For the text-containing cell, return its midpoint in [X, Y] coordinate format. 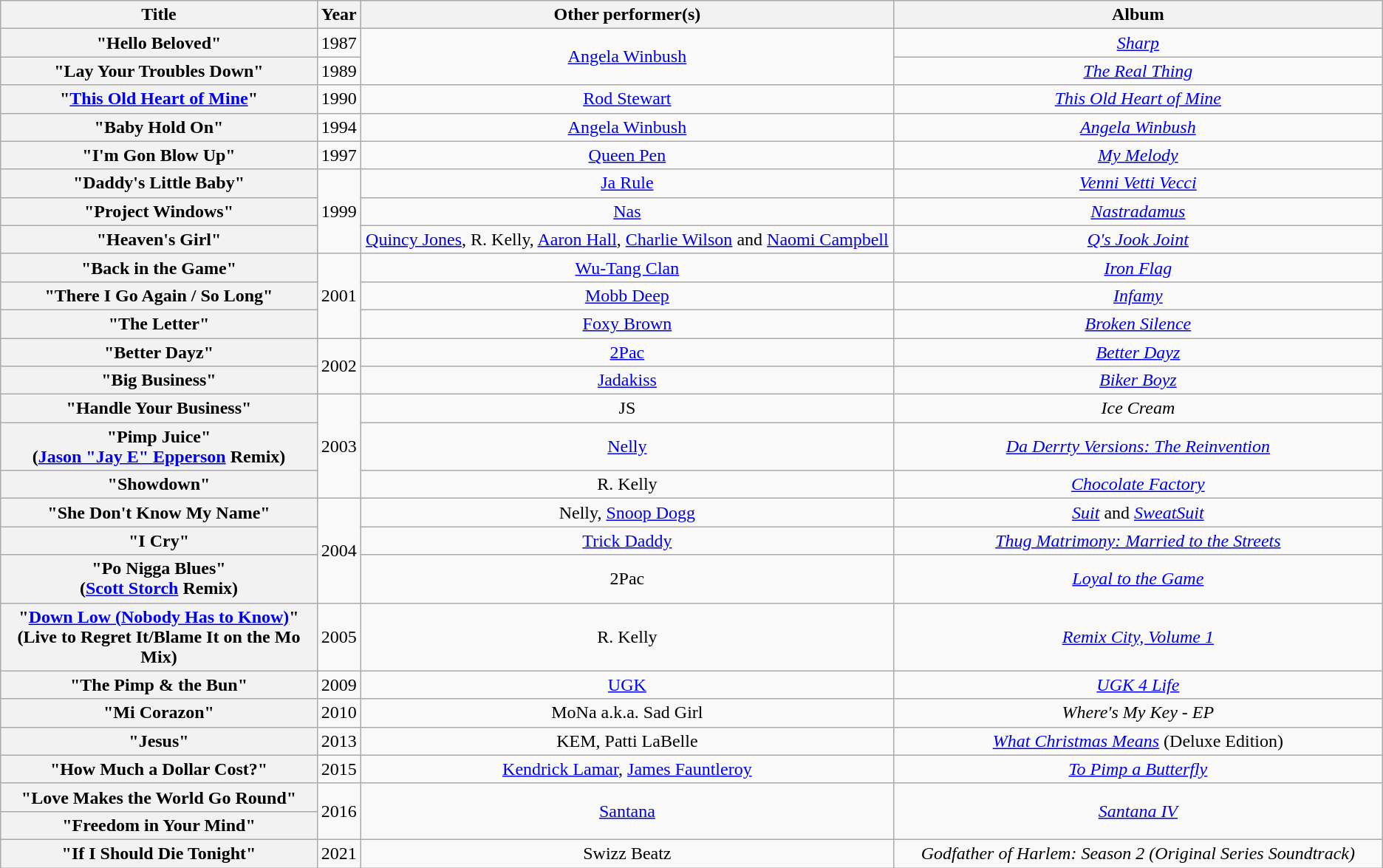
Da Derrty Versions: The Reinvention [1138, 446]
2016 [338, 811]
"I'm Gon Blow Up" [159, 155]
"Down Low (Nobody Has to Know)" (Live to Regret It/Blame It on the Mo Mix) [159, 637]
Santana [626, 811]
"Freedom in Your Mind" [159, 825]
Remix City, Volume 1 [1138, 637]
2009 [338, 685]
"Po Nigga Blues" (Scott Storch Remix) [159, 579]
"Hello Beloved" [159, 43]
Venni Vetti Vecci [1138, 183]
UGK 4 Life [1138, 685]
Nelly [626, 446]
UGK [626, 685]
1987 [338, 43]
"Daddy's Little Baby" [159, 183]
Year [338, 15]
Suit and SweatSuit [1138, 513]
"Baby Hold On" [159, 127]
Biker Boyz [1138, 380]
2015 [338, 769]
Mobb Deep [626, 295]
Better Dayz [1138, 352]
"This Old Heart of Mine" [159, 99]
Queen Pen [626, 155]
JS [626, 409]
My Melody [1138, 155]
Santana IV [1138, 811]
2010 [338, 713]
Where's My Key - EP [1138, 713]
Nastradamus [1138, 211]
Jadakiss [626, 380]
2004 [338, 551]
This Old Heart of Mine [1138, 99]
1997 [338, 155]
MoNa a.k.a. Sad Girl [626, 713]
Ice Cream [1138, 409]
Iron Flag [1138, 267]
"She Don't Know My Name" [159, 513]
Nas [626, 211]
1989 [338, 71]
"Showdown" [159, 485]
"Better Dayz" [159, 352]
2013 [338, 741]
"How Much a Dollar Cost?" [159, 769]
Foxy Brown [626, 324]
1990 [338, 99]
Chocolate Factory [1138, 485]
Sharp [1138, 43]
2001 [338, 295]
2002 [338, 366]
Quincy Jones, R. Kelly, Aaron Hall, Charlie Wilson and Naomi Campbell [626, 239]
Infamy [1138, 295]
Ja Rule [626, 183]
1999 [338, 211]
"Mi Corazon" [159, 713]
Other performer(s) [626, 15]
Loyal to the Game [1138, 579]
"Project Windows" [159, 211]
"Back in the Game" [159, 267]
2021 [338, 853]
Album [1138, 15]
Broken Silence [1138, 324]
Kendrick Lamar, James Fauntleroy [626, 769]
To Pimp a Butterfly [1138, 769]
1994 [338, 127]
KEM, Patti LaBelle [626, 741]
"The Pimp & the Bun" [159, 685]
"If I Should Die Tonight" [159, 853]
"Jesus" [159, 741]
"Big Business" [159, 380]
2003 [338, 446]
What Christmas Means (Deluxe Edition) [1138, 741]
"There I Go Again / So Long" [159, 295]
"Handle Your Business" [159, 409]
Godfather of Harlem: Season 2 (Original Series Soundtrack) [1138, 853]
"Heaven's Girl" [159, 239]
Thug Matrimony: Married to the Streets [1138, 541]
"I Cry" [159, 541]
Trick Daddy [626, 541]
Title [159, 15]
"Pimp Juice" (Jason "Jay E" Epperson Remix) [159, 446]
"Love Makes the World Go Round" [159, 797]
2005 [338, 637]
"The Letter" [159, 324]
Q's Jook Joint [1138, 239]
Swizz Beatz [626, 853]
Nelly, Snoop Dogg [626, 513]
Wu-Tang Clan [626, 267]
The Real Thing [1138, 71]
"Lay Your Troubles Down" [159, 71]
Rod Stewart [626, 99]
